Pinpoint the cell where the given text exists, returning its (x, y) midpoint coordinate. 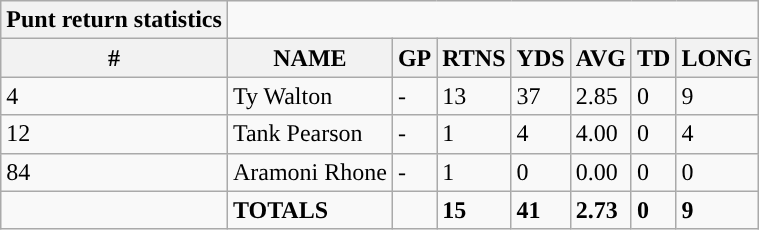
# (114, 58)
AVG (600, 58)
4.00 (600, 134)
Punt return statistics (114, 20)
LONG (717, 58)
Ty Walton (310, 96)
84 (114, 172)
Tank Pearson (310, 134)
15 (474, 210)
41 (540, 210)
GP (414, 58)
2.85 (600, 96)
12 (114, 134)
Aramoni Rhone (310, 172)
37 (540, 96)
2.73 (600, 210)
RTNS (474, 58)
TOTALS (310, 210)
13 (474, 96)
YDS (540, 58)
NAME (310, 58)
TD (653, 58)
0.00 (600, 172)
